Return [x, y] of the center of cell containing provided text 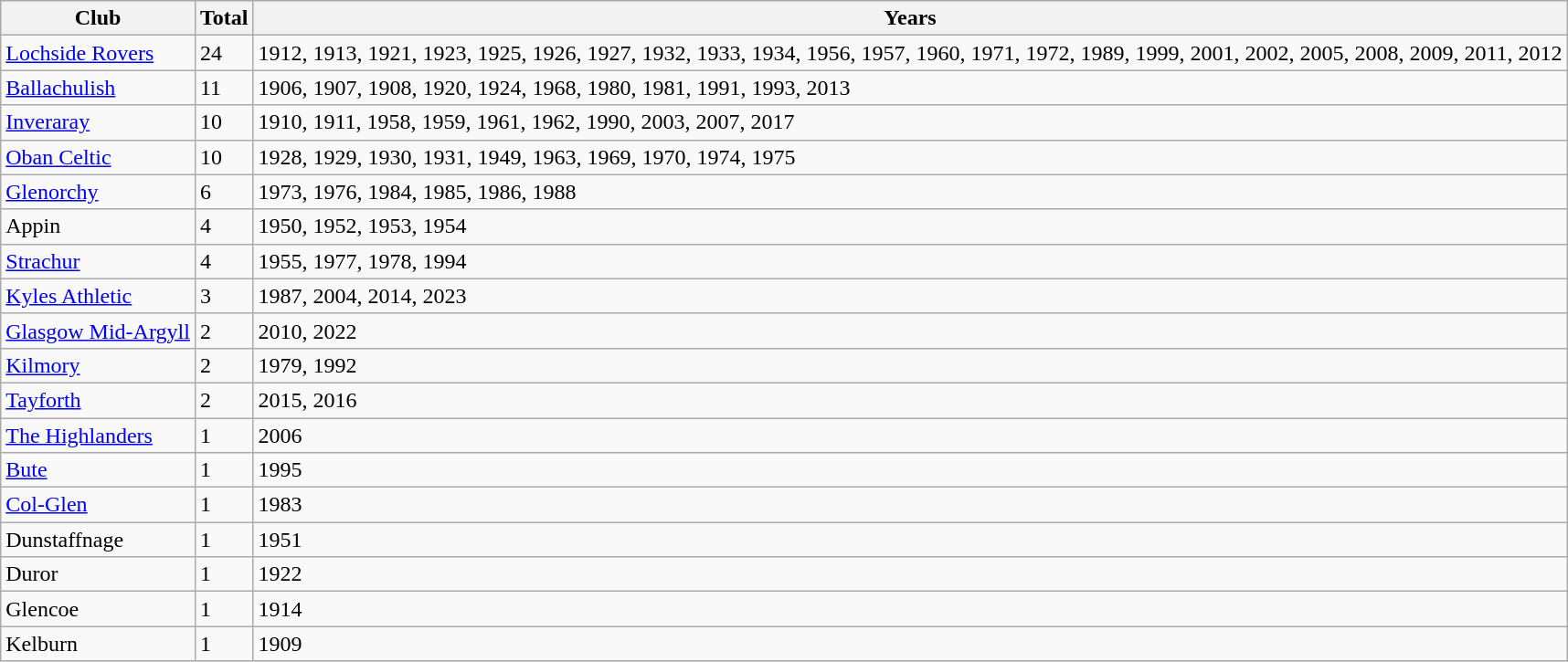
2006 [910, 436]
Glasgow Mid-Argyll [99, 331]
1906, 1907, 1908, 1920, 1924, 1968, 1980, 1981, 1991, 1993, 2013 [910, 88]
1950, 1952, 1953, 1954 [910, 226]
Appin [99, 226]
Tayforth [99, 400]
1987, 2004, 2014, 2023 [910, 296]
3 [224, 296]
11 [224, 88]
24 [224, 53]
Kelburn [99, 644]
Inveraray [99, 122]
Years [910, 18]
1909 [910, 644]
The Highlanders [99, 436]
1912, 1913, 1921, 1923, 1925, 1926, 1927, 1932, 1933, 1934, 1956, 1957, 1960, 1971, 1972, 1989, 1999, 2001, 2002, 2005, 2008, 2009, 2011, 2012 [910, 53]
Glenorchy [99, 192]
2015, 2016 [910, 400]
2010, 2022 [910, 331]
1922 [910, 574]
1955, 1977, 1978, 1994 [910, 261]
Kyles Athletic [99, 296]
Duror [99, 574]
Total [224, 18]
Lochside Rovers [99, 53]
1928, 1929, 1930, 1931, 1949, 1963, 1969, 1970, 1974, 1975 [910, 157]
6 [224, 192]
1973, 1976, 1984, 1985, 1986, 1988 [910, 192]
Kilmory [99, 365]
1951 [910, 540]
Glencoe [99, 609]
1914 [910, 609]
1995 [910, 470]
Col-Glen [99, 505]
1979, 1992 [910, 365]
Ballachulish [99, 88]
1983 [910, 505]
Oban Celtic [99, 157]
Bute [99, 470]
Club [99, 18]
Strachur [99, 261]
1910, 1911, 1958, 1959, 1961, 1962, 1990, 2003, 2007, 2017 [910, 122]
Dunstaffnage [99, 540]
